Return [X, Y] of the center of cell containing provided text 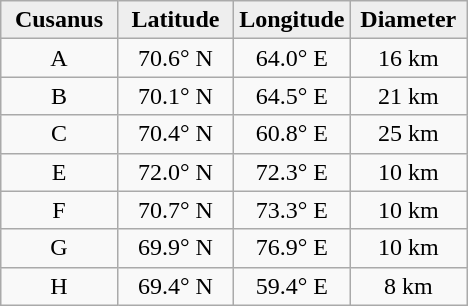
60.8° E [292, 134]
70.7° N [175, 210]
Latitude [175, 20]
8 km [408, 286]
B [59, 96]
C [59, 134]
21 km [408, 96]
70.6° N [175, 58]
76.9° E [292, 248]
Longitude [292, 20]
E [59, 172]
64.0° E [292, 58]
25 km [408, 134]
72.0° N [175, 172]
72.3° E [292, 172]
A [59, 58]
Diameter [408, 20]
69.4° N [175, 286]
16 km [408, 58]
69.9° N [175, 248]
59.4° E [292, 286]
64.5° E [292, 96]
F [59, 210]
G [59, 248]
70.4° N [175, 134]
H [59, 286]
70.1° N [175, 96]
73.3° E [292, 210]
Cusanus [59, 20]
